Determine the (x, y) coordinate at the center of the cell enclosing the given text.  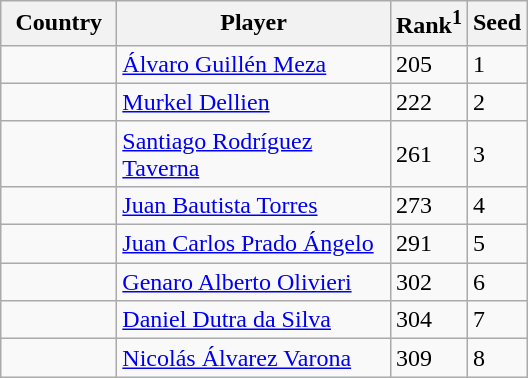
Nicolás Álvarez Varona (254, 358)
2 (496, 102)
205 (428, 64)
Juan Bautista Torres (254, 205)
4 (496, 205)
1 (496, 64)
Álvaro Guillén Meza (254, 64)
309 (428, 358)
Genaro Alberto Olivieri (254, 282)
3 (496, 154)
Santiago Rodríguez Taverna (254, 154)
Rank1 (428, 24)
273 (428, 205)
Seed (496, 24)
Country (59, 24)
8 (496, 358)
6 (496, 282)
Player (254, 24)
302 (428, 282)
261 (428, 154)
7 (496, 320)
Daniel Dutra da Silva (254, 320)
Juan Carlos Prado Ángelo (254, 244)
291 (428, 244)
Murkel Dellien (254, 102)
222 (428, 102)
304 (428, 320)
5 (496, 244)
